Scan for the cell matching the given text and deliver its (X, Y) coordinate at center. 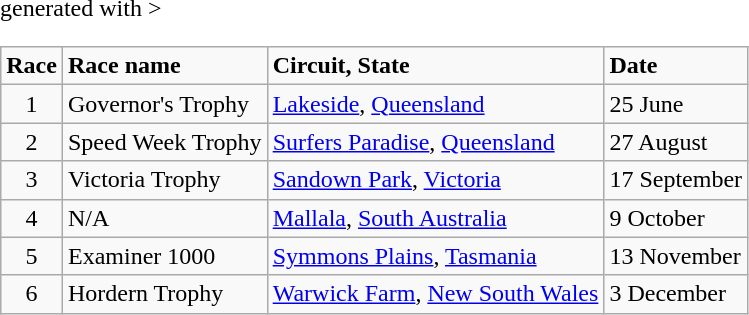
5 (32, 256)
Race (32, 66)
3 (32, 180)
4 (32, 218)
17 September (676, 180)
9 October (676, 218)
Sandown Park, Victoria (436, 180)
2 (32, 142)
Victoria Trophy (164, 180)
Surfers Paradise, Queensland (436, 142)
3 December (676, 294)
Race name (164, 66)
Hordern Trophy (164, 294)
27 August (676, 142)
Symmons Plains, Tasmania (436, 256)
Examiner 1000 (164, 256)
Lakeside, Queensland (436, 104)
Mallala, South Australia (436, 218)
6 (32, 294)
25 June (676, 104)
Circuit, State (436, 66)
1 (32, 104)
Date (676, 66)
Warwick Farm, New South Wales (436, 294)
N/A (164, 218)
Governor's Trophy (164, 104)
Speed Week Trophy (164, 142)
13 November (676, 256)
